Detect which cell encompasses the target text, then output its [x, y] center coordinate. 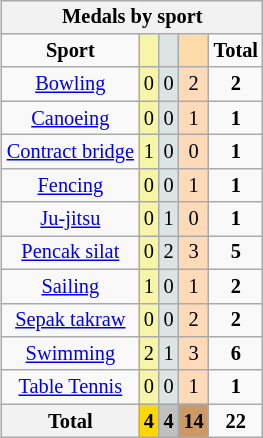
Sailing [70, 286]
Ju-jitsu [70, 219]
Bowling [70, 84]
Table Tennis [70, 387]
6 [236, 354]
22 [236, 421]
Swimming [70, 354]
Fencing [70, 185]
14 [194, 421]
Canoeing [70, 118]
Contract bridge [70, 152]
Pencak silat [70, 253]
Sepak takraw [70, 320]
5 [236, 253]
Medals by sport [132, 17]
Sport [70, 51]
